Scan for the cell matching the given text and deliver its (X, Y) coordinate at center. 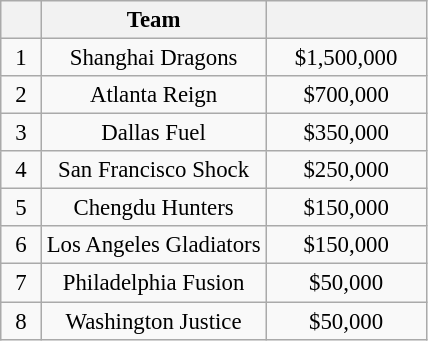
2 (22, 95)
Shanghai Dragons (153, 58)
$700,000 (346, 95)
1 (22, 58)
Philadelphia Fusion (153, 283)
Atlanta Reign (153, 95)
8 (22, 321)
3 (22, 133)
Chengdu Hunters (153, 208)
Washington Justice (153, 321)
6 (22, 245)
Team (153, 20)
5 (22, 208)
$350,000 (346, 133)
7 (22, 283)
Los Angeles Gladiators (153, 245)
San Francisco Shock (153, 170)
$1,500,000 (346, 58)
$250,000 (346, 170)
4 (22, 170)
Dallas Fuel (153, 133)
